Extract the [x, y] coordinate from the center of the cell holding the provided text.  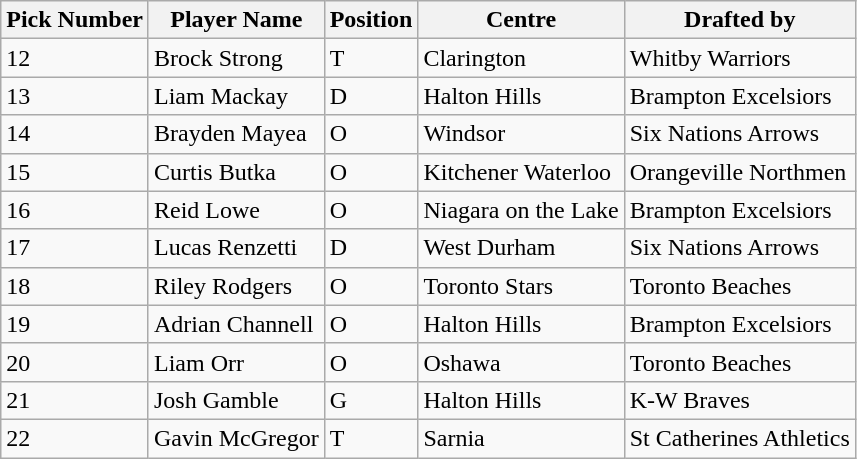
Riley Rodgers [236, 286]
22 [75, 438]
Kitchener Waterloo [521, 172]
Gavin McGregor [236, 438]
Toronto Stars [521, 286]
Reid Lowe [236, 210]
15 [75, 172]
20 [75, 362]
Whitby Warriors [740, 58]
Oshawa [521, 362]
G [371, 400]
16 [75, 210]
13 [75, 96]
Liam Mackay [236, 96]
21 [75, 400]
19 [75, 324]
Adrian Channell [236, 324]
Niagara on the Lake [521, 210]
St Catherines Athletics [740, 438]
Clarington [521, 58]
Windsor [521, 134]
Position [371, 20]
14 [75, 134]
Curtis Butka [236, 172]
12 [75, 58]
17 [75, 248]
Centre [521, 20]
Brayden Mayea [236, 134]
Liam Orr [236, 362]
Josh Gamble [236, 400]
Pick Number [75, 20]
Sarnia [521, 438]
Drafted by [740, 20]
Orangeville Northmen [740, 172]
West Durham [521, 248]
K-W Braves [740, 400]
Player Name [236, 20]
Brock Strong [236, 58]
18 [75, 286]
Lucas Renzetti [236, 248]
